Pinpoint the cell where the given text exists, returning its (x, y) midpoint coordinate. 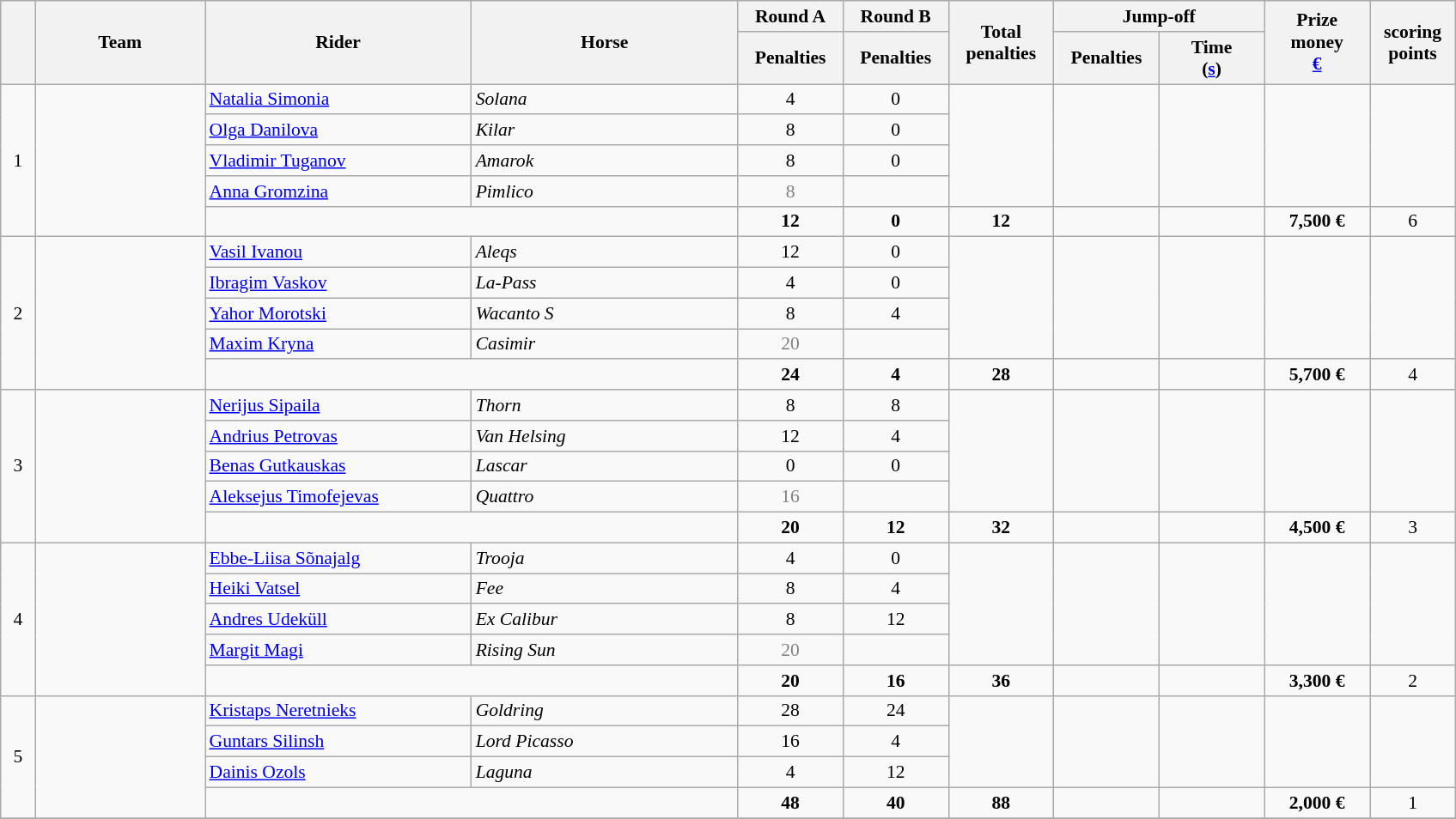
40 (895, 803)
Round B (895, 16)
Yahor Morotski (338, 313)
Prizemoney€ (1318, 43)
Dainis Ozols (338, 773)
Laguna (605, 773)
Kristaps Neretnieks (338, 711)
Margit Magi (338, 650)
Goldring (605, 711)
Van Helsing (605, 436)
88 (1002, 803)
48 (790, 803)
Aleqs (605, 252)
Andres Udeküll (338, 620)
Lord Picasso (605, 742)
Andrius Petrovas (338, 436)
Horse (605, 43)
Ex Calibur (605, 620)
5,700 € (1318, 375)
Wacanto S (605, 313)
Total penalties (1002, 43)
2,000 € (1318, 803)
Kilar (605, 130)
Lascar (605, 466)
Round A (790, 16)
3,300 € (1318, 681)
Team (120, 43)
Amarok (605, 161)
32 (1002, 528)
Vasil Ivanou (338, 252)
6 (1412, 221)
scoringpoints (1412, 43)
36 (1002, 681)
Fee (605, 589)
Rising Sun (605, 650)
La-Pass (605, 283)
Heiki Vatsel (338, 589)
Trooja (605, 558)
Guntars Silinsh (338, 742)
Solana (605, 100)
Aleksejus Timofejevas (338, 497)
Olga Danilova (338, 130)
Quattro (605, 497)
7,500 € (1318, 221)
Ebbe-Liisa Sõnajalg (338, 558)
Anna Gromzina (338, 191)
Nerijus Sipaila (338, 405)
Maxim Kryna (338, 344)
Casimir (605, 344)
Ibragim Vaskov (338, 283)
Jump-off (1160, 16)
Time(s) (1211, 58)
4,500 € (1318, 528)
Natalia Simonia (338, 100)
Benas Gutkauskas (338, 466)
Rider (338, 43)
5 (18, 756)
Thorn (605, 405)
Vladimir Tuganov (338, 161)
Pimlico (605, 191)
